Capture the cell that displays the provided text and extract its [X, Y] central coordinate. 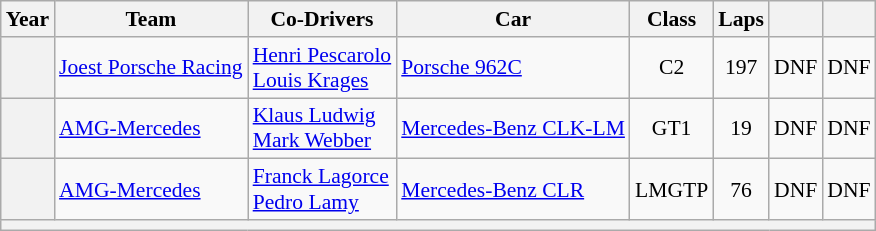
C2 [672, 68]
197 [741, 68]
GT1 [672, 128]
76 [741, 190]
Franck Lagorce Pedro Lamy [322, 190]
19 [741, 128]
Joest Porsche Racing [151, 68]
Porsche 962C [513, 68]
Henri Pescarolo Louis Krages [322, 68]
Class [672, 19]
Mercedes-Benz CLR [513, 190]
Co-Drivers [322, 19]
Mercedes-Benz CLK-LM [513, 128]
Klaus Ludwig Mark Webber [322, 128]
Team [151, 19]
Car [513, 19]
Laps [741, 19]
Year [28, 19]
LMGTP [672, 190]
